Pinpoint the cell where the given text exists, returning its (x, y) midpoint coordinate. 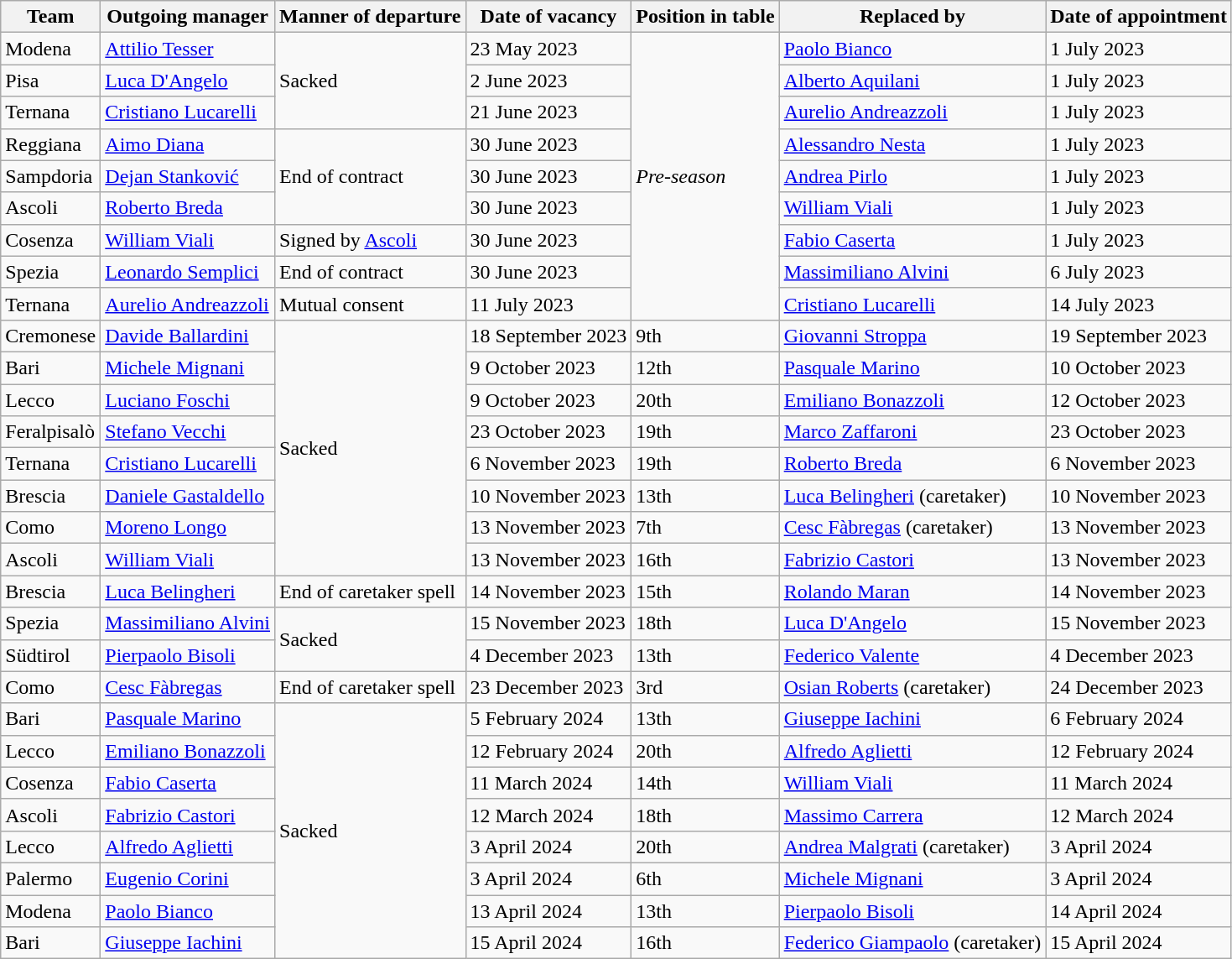
15th (705, 592)
Moreno Longo (188, 528)
14 July 2023 (1139, 304)
7th (705, 528)
Leonardo Semplici (188, 272)
Massimo Carrera (912, 815)
Feralpisalò (50, 432)
Dejan Stanković (188, 176)
Andrea Malgrati (caretaker) (912, 847)
24 December 2023 (1139, 687)
Reggiana (50, 144)
23 May 2023 (548, 49)
6 February 2024 (1139, 719)
21 June 2023 (548, 112)
9th (705, 336)
Alessandro Nesta (912, 144)
Date of appointment (1139, 17)
Outgoing manager (188, 17)
19 September 2023 (1139, 336)
Südtirol (50, 655)
23 December 2023 (548, 687)
Palermo (50, 878)
Luca Belingheri (188, 592)
6th (705, 878)
Rolando Maran (912, 592)
Position in table (705, 17)
Aimo Diana (188, 144)
Stefano Vecchi (188, 432)
12 October 2023 (1139, 400)
Date of vacancy (548, 17)
Federico Giampaolo (caretaker) (912, 943)
Alberto Aquilani (912, 81)
Davide Ballardini (188, 336)
Mutual consent (371, 304)
12th (705, 367)
Replaced by (912, 17)
18 September 2023 (548, 336)
13 April 2024 (548, 910)
Attilio Tesser (188, 49)
3rd (705, 687)
Team (50, 17)
Manner of departure (371, 17)
Cremonese (50, 336)
Federico Valente (912, 655)
Osian Roberts (caretaker) (912, 687)
Andrea Pirlo (912, 176)
Pisa (50, 81)
Sampdoria (50, 176)
10 October 2023 (1139, 367)
Signed by Ascoli (371, 240)
Cesc Fàbregas (caretaker) (912, 528)
14 April 2024 (1139, 910)
Cesc Fàbregas (188, 687)
Luciano Foschi (188, 400)
Eugenio Corini (188, 878)
Luca Belingheri (caretaker) (912, 496)
5 February 2024 (548, 719)
Giovanni Stroppa (912, 336)
11 July 2023 (548, 304)
Daniele Gastaldello (188, 496)
14th (705, 783)
6 July 2023 (1139, 272)
2 June 2023 (548, 81)
Marco Zaffaroni (912, 432)
Pre-season (705, 176)
